Search for the cell housing the specified text and yield its [X, Y] center coordinate. 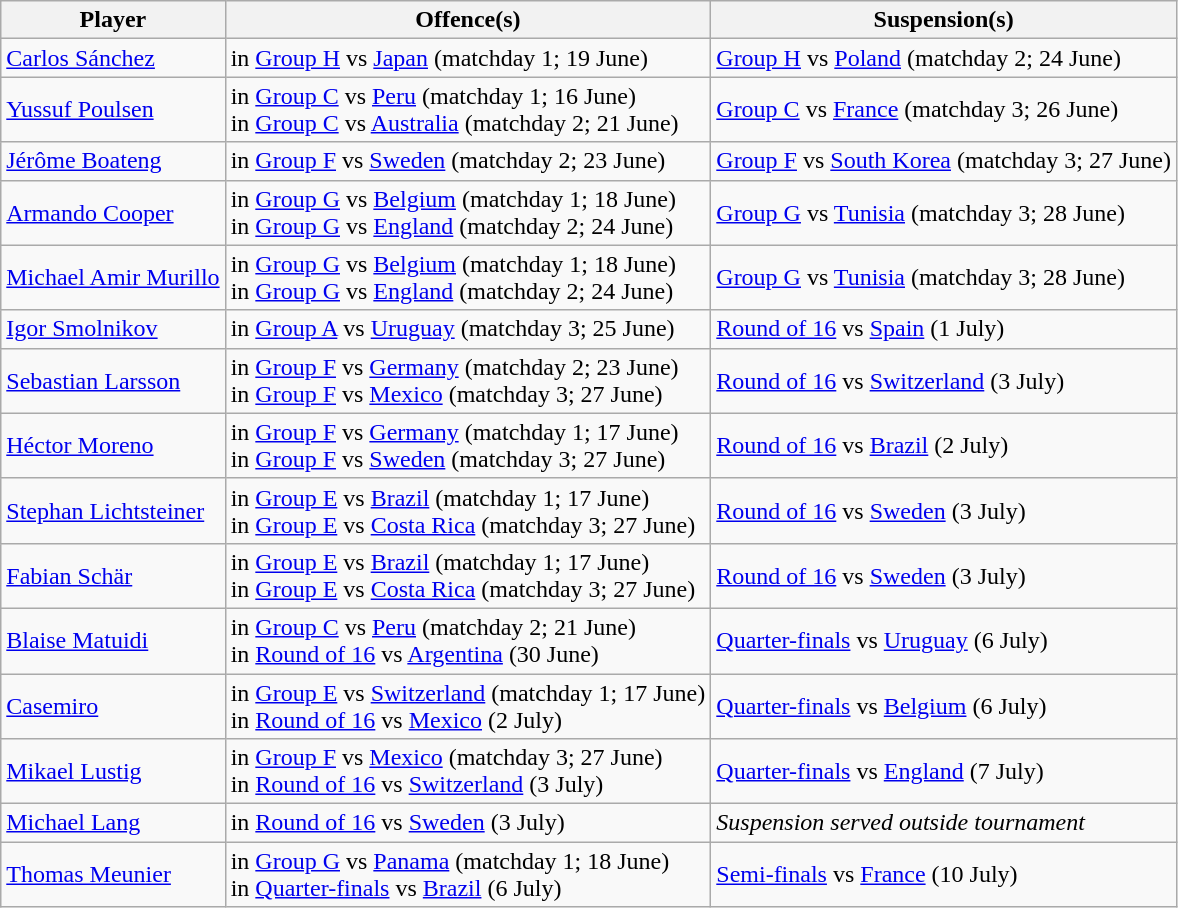
Round of 16 vs Brazil (2 July) [944, 446]
in Group C vs Peru (matchday 1; 16 June) in Group C vs Australia (matchday 2; 21 June) [468, 110]
Armando Cooper [113, 212]
Casemiro [113, 706]
Igor Smolnikov [113, 329]
Blaise Matuidi [113, 640]
Stephan Lichtsteiner [113, 510]
in Round of 16 vs Sweden (3 July) [468, 823]
in Group E vs Switzerland (matchday 1; 17 June) in Round of 16 vs Mexico (2 July) [468, 706]
in Group F vs Germany (matchday 1; 17 June) in Group F vs Sweden (matchday 3; 27 June) [468, 446]
Semi-finals vs France (10 July) [944, 874]
Michael Amir Murillo [113, 278]
Mikael Lustig [113, 772]
Sebastian Larsson [113, 380]
in Group F vs Germany (matchday 2; 23 June) in Group F vs Mexico (matchday 3; 27 June) [468, 380]
Group H vs Poland (matchday 2; 24 June) [944, 58]
in Group F vs Mexico (matchday 3; 27 June) in Round of 16 vs Switzerland (3 July) [468, 772]
Thomas Meunier [113, 874]
in Group G vs Panama (matchday 1; 18 June) in Quarter-finals vs Brazil (6 July) [468, 874]
Quarter-finals vs England (7 July) [944, 772]
Quarter-finals vs Belgium (6 July) [944, 706]
Yussuf Poulsen [113, 110]
Round of 16 vs Spain (1 July) [944, 329]
Quarter-finals vs Uruguay (6 July) [944, 640]
Round of 16 vs Switzerland (3 July) [944, 380]
Michael Lang [113, 823]
Group F vs South Korea (matchday 3; 27 June) [944, 161]
in Group H vs Japan (matchday 1; 19 June) [468, 58]
Offence(s) [468, 20]
Héctor Moreno [113, 446]
Suspension(s) [944, 20]
Suspension served outside tournament [944, 823]
Player [113, 20]
in Group F vs Sweden (matchday 2; 23 June) [468, 161]
Fabian Schär [113, 576]
in Group A vs Uruguay (matchday 3; 25 June) [468, 329]
Jérôme Boateng [113, 161]
in Group C vs Peru (matchday 2; 21 June) in Round of 16 vs Argentina (30 June) [468, 640]
Carlos Sánchez [113, 58]
Group C vs France (matchday 3; 26 June) [944, 110]
